Scan for the cell matching the given text and deliver its (x, y) coordinate at center. 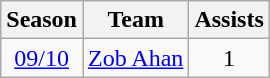
09/10 (42, 58)
1 (229, 58)
Assists (229, 20)
Season (42, 20)
Zob Ahan (135, 58)
Team (135, 20)
